Determine the [X, Y] coordinate at the center of the cell enclosing the given text.  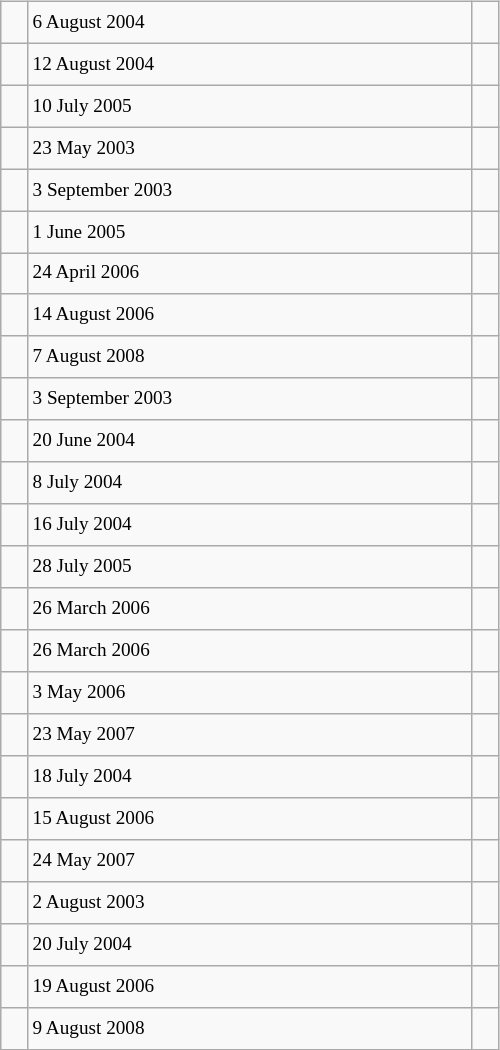
28 July 2005 [250, 567]
20 June 2004 [250, 441]
1 June 2005 [250, 232]
6 August 2004 [250, 22]
9 August 2008 [250, 1028]
2 August 2003 [250, 902]
18 July 2004 [250, 777]
23 May 2007 [250, 735]
3 May 2006 [250, 693]
24 May 2007 [250, 861]
8 July 2004 [250, 483]
15 August 2006 [250, 819]
19 August 2006 [250, 986]
14 August 2006 [250, 315]
23 May 2003 [250, 148]
24 April 2006 [250, 274]
16 July 2004 [250, 525]
10 July 2005 [250, 106]
12 August 2004 [250, 64]
7 August 2008 [250, 357]
20 July 2004 [250, 944]
